Detect which cell encompasses the target text, then output its [x, y] center coordinate. 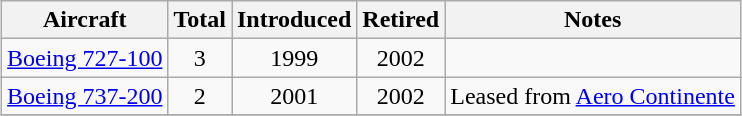
Aircraft [85, 20]
Boeing 737-200 [85, 96]
Boeing 727-100 [85, 58]
1999 [294, 58]
Leased from Aero Continente [593, 96]
3 [200, 58]
Introduced [294, 20]
Total [200, 20]
2 [200, 96]
2001 [294, 96]
Notes [593, 20]
Retired [401, 20]
